Search for the cell housing the specified text and yield its (x, y) center coordinate. 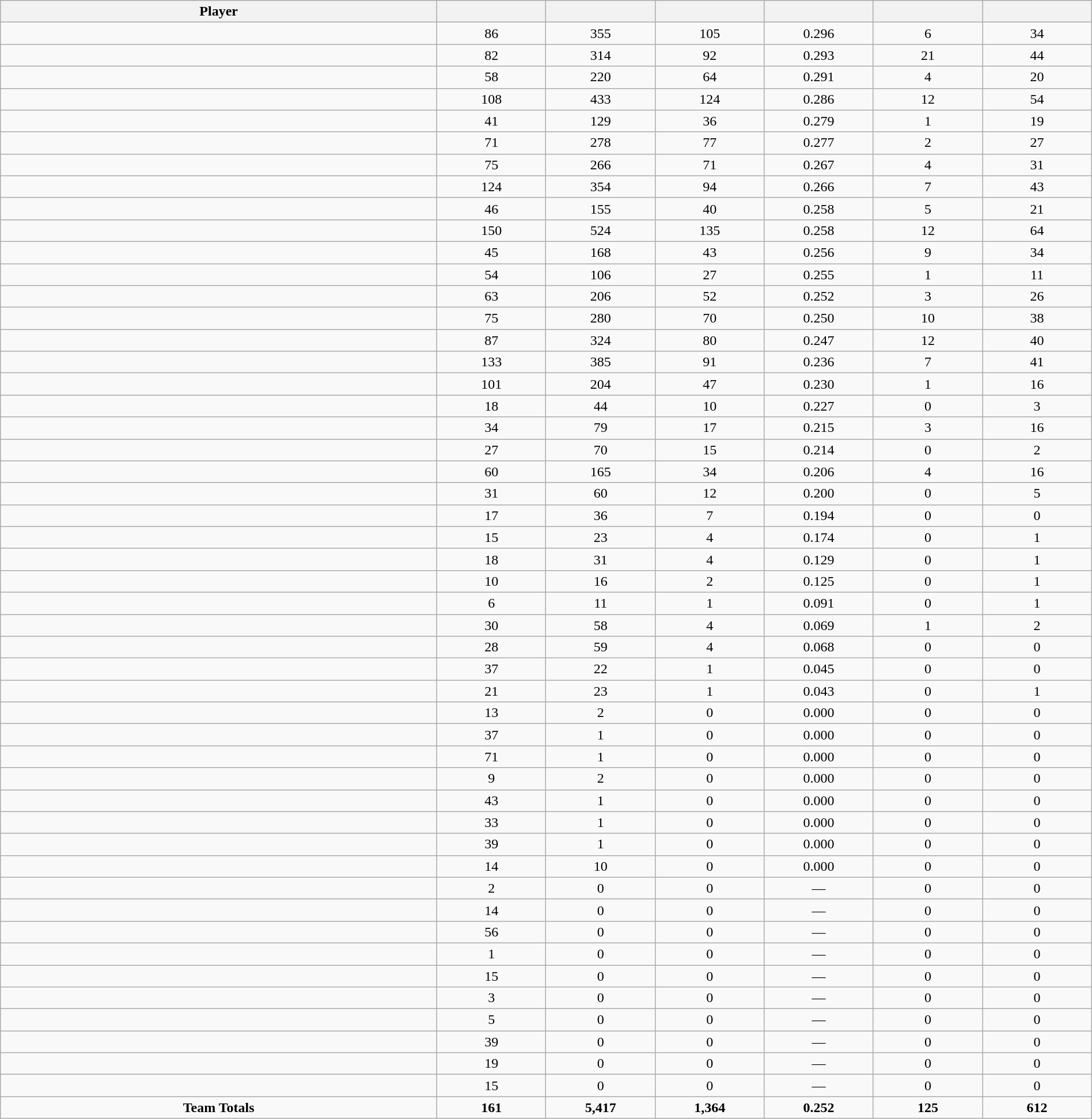
150 (492, 230)
0.255 (819, 275)
385 (600, 362)
0.291 (819, 77)
59 (600, 647)
206 (600, 297)
0.043 (819, 691)
0.279 (819, 121)
0.293 (819, 55)
0.125 (819, 581)
0.250 (819, 318)
165 (600, 472)
56 (492, 932)
266 (600, 165)
0.200 (819, 494)
0.194 (819, 515)
0.215 (819, 428)
0.214 (819, 450)
125 (927, 1107)
106 (600, 275)
38 (1037, 318)
0.266 (819, 187)
0.286 (819, 99)
Player (219, 12)
30 (492, 625)
105 (710, 33)
5,417 (600, 1107)
101 (492, 384)
161 (492, 1107)
168 (600, 252)
13 (492, 713)
0.069 (819, 625)
0.227 (819, 406)
0.230 (819, 384)
45 (492, 252)
612 (1037, 1107)
0.068 (819, 647)
0.174 (819, 537)
0.256 (819, 252)
22 (600, 669)
20 (1037, 77)
0.129 (819, 559)
33 (492, 822)
0.267 (819, 165)
0.247 (819, 340)
220 (600, 77)
0.206 (819, 472)
26 (1037, 297)
355 (600, 33)
280 (600, 318)
0.045 (819, 669)
82 (492, 55)
0.236 (819, 362)
133 (492, 362)
1,364 (710, 1107)
86 (492, 33)
0.091 (819, 603)
28 (492, 647)
87 (492, 340)
0.296 (819, 33)
94 (710, 187)
0.277 (819, 143)
314 (600, 55)
91 (710, 362)
324 (600, 340)
46 (492, 208)
Team Totals (219, 1107)
129 (600, 121)
204 (600, 384)
52 (710, 297)
155 (600, 208)
524 (600, 230)
79 (600, 428)
80 (710, 340)
47 (710, 384)
354 (600, 187)
433 (600, 99)
135 (710, 230)
278 (600, 143)
92 (710, 55)
77 (710, 143)
63 (492, 297)
108 (492, 99)
